Return the [x, y] coordinate for the center point of the cell that contains the specified text.  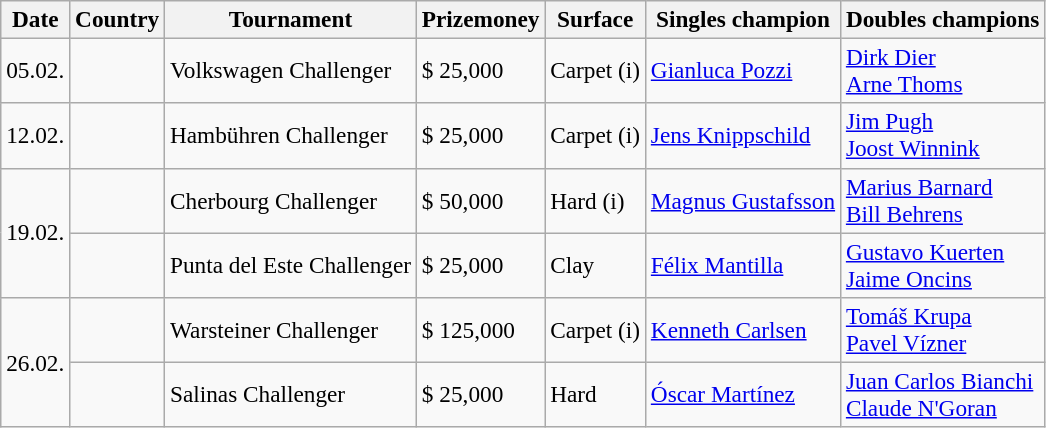
Félix Mantilla [742, 264]
Country [118, 19]
Doubles champions [942, 19]
Magnus Gustafsson [742, 200]
Cherbourg Challenger [291, 200]
Prizemoney [480, 19]
Hambühren Challenger [291, 136]
12.02. [36, 136]
Dirk Dier Arne Thoms [942, 70]
Date [36, 19]
Tournament [291, 19]
Hard [596, 394]
Salinas Challenger [291, 394]
Gianluca Pozzi [742, 70]
26.02. [36, 362]
Singles champion [742, 19]
$ 50,000 [480, 200]
Juan Carlos Bianchi Claude N'Goran [942, 394]
Jim Pugh Joost Winnink [942, 136]
Surface [596, 19]
Gustavo Kuerten Jaime Oncins [942, 264]
Punta del Este Challenger [291, 264]
Tomáš Krupa Pavel Vízner [942, 330]
19.02. [36, 233]
Volkswagen Challenger [291, 70]
Jens Knippschild [742, 136]
05.02. [36, 70]
Warsteiner Challenger [291, 330]
Óscar Martínez [742, 394]
Marius Barnard Bill Behrens [942, 200]
$ 125,000 [480, 330]
Kenneth Carlsen [742, 330]
Hard (i) [596, 200]
Clay [596, 264]
